Capture the cell that displays the provided text and extract its (X, Y) central coordinate. 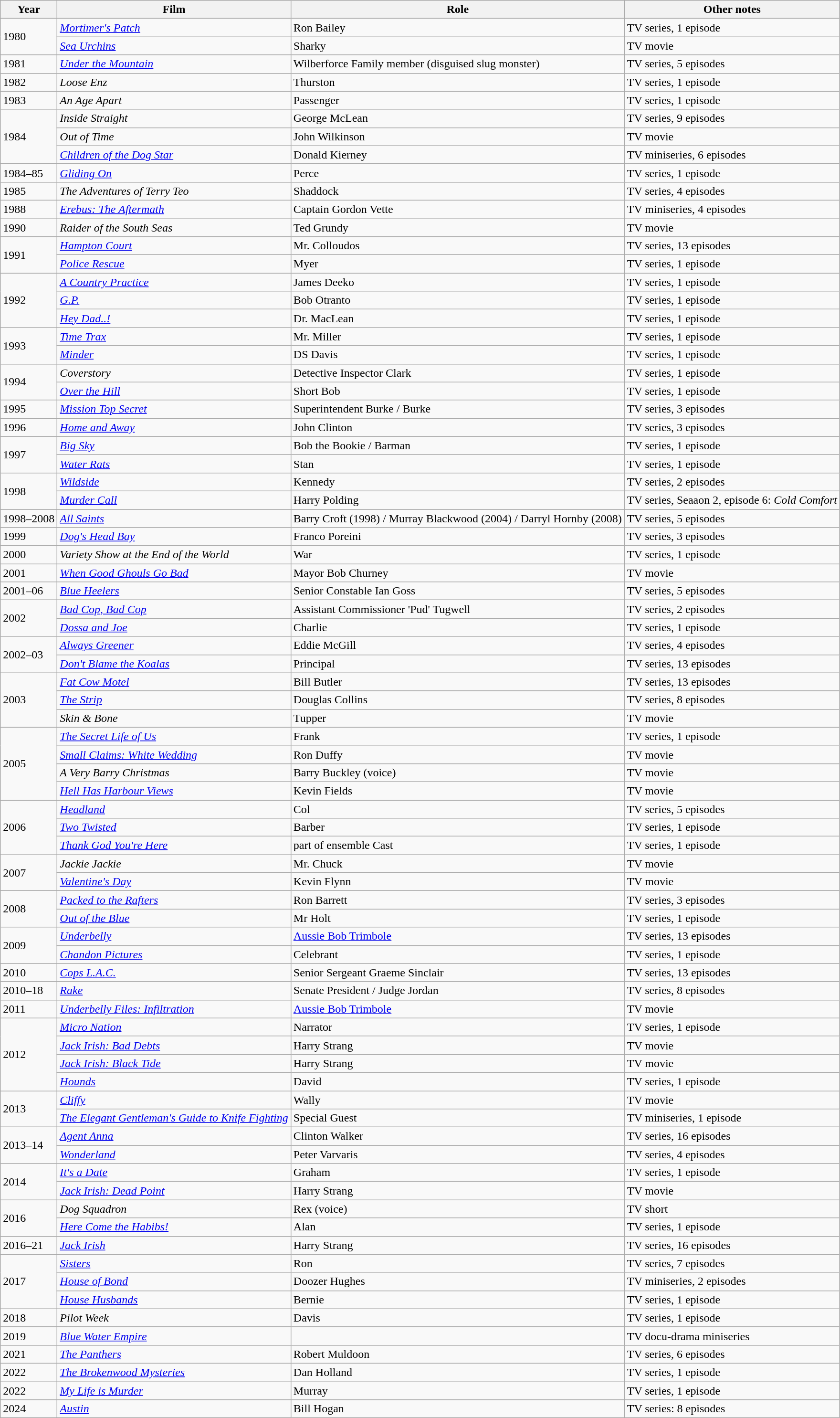
1992 (29, 300)
2016–21 (29, 1245)
Mayor Bob Churney (457, 573)
A Country Practice (174, 282)
Myer (457, 264)
Principal (457, 664)
Detective Inspector Clark (457, 373)
Senior Sergeant Graeme Sinclair (457, 973)
Erebus: The Aftermath (174, 209)
Hell Has Harbour Views (174, 791)
Mr Holt (457, 918)
Ron Duffy (457, 754)
Cops L.A.C. (174, 973)
Inside Straight (174, 118)
Thurston (457, 82)
2021 (29, 1354)
The Elegant Gentleman's Guide to Knife Fighting (174, 1118)
2000 (29, 555)
TV series, Seaaon 2, episode 6: Cold Comfort (732, 500)
Bad Cop, Bad Cop (174, 609)
Dog Squadron (174, 1209)
2018 (29, 1318)
Tupper (457, 718)
Pilot Week (174, 1318)
Jack Irish: Bad Debts (174, 1045)
House Husbands (174, 1300)
1985 (29, 191)
1994 (29, 382)
Hey Dad..! (174, 318)
Captain Gordon Vette (457, 209)
Film (174, 10)
Rex (voice) (457, 1209)
Variety Show at the End of the World (174, 555)
Franco Poreini (457, 537)
2008 (29, 909)
TV series, 6 episodes (732, 1354)
2001 (29, 573)
Kevin Fields (457, 791)
Underbelly Files: Infiltration (174, 1009)
Ron (457, 1263)
2001–06 (29, 591)
Mr. Miller (457, 337)
Douglas Collins (457, 700)
Dr. MacLean (457, 318)
All Saints (174, 518)
Year (29, 10)
1996 (29, 427)
Sea Urchins (174, 46)
1980 (29, 37)
Blue Water Empire (174, 1336)
TV series: 8 episodes (732, 1409)
Hounds (174, 1081)
Peter Varvaris (457, 1154)
Barry Croft (1998) / Murray Blackwood (2004) / Darryl Hornby (2008) (457, 518)
1998 (29, 491)
2024 (29, 1409)
Wally (457, 1100)
Superintendent Burke / Burke (457, 409)
Frank (457, 736)
Bob the Bookie / Barman (457, 445)
Role (457, 10)
Wilberforce Family member (disguised slug monster) (457, 64)
TV miniseries, 2 episodes (732, 1281)
TV miniseries, 1 episode (732, 1118)
Fat Cow Motel (174, 682)
Sisters (174, 1263)
Harry Polding (457, 500)
1998–2008 (29, 518)
Under the Mountain (174, 64)
Out of Time (174, 137)
Wonderland (174, 1154)
Time Trax (174, 337)
Here Come the Habibs! (174, 1227)
1993 (29, 346)
2019 (29, 1336)
Bob Otranto (457, 300)
The Adventures of Terry Teo (174, 191)
Barry Buckley (voice) (457, 772)
Mr. Colloudos (457, 246)
Valentine's Day (174, 882)
Bill Hogan (457, 1409)
Donald Kierney (457, 155)
Small Claims: White Wedding (174, 754)
2016 (29, 1218)
Col (457, 809)
Alan (457, 1227)
Thank God You're Here (174, 846)
2007 (29, 873)
Perce (457, 173)
TV series, 7 episodes (732, 1263)
House of Bond (174, 1281)
Bernie (457, 1300)
Rake (174, 991)
George McLean (457, 118)
TV short (732, 1209)
1988 (29, 209)
TV docu-drama miniseries (732, 1336)
Agent Anna (174, 1136)
John Wilkinson (457, 137)
Police Rescue (174, 264)
G.P. (174, 300)
DS Davis (457, 355)
Davis (457, 1318)
2014 (29, 1182)
James Deeko (457, 282)
Barber (457, 827)
Graham (457, 1173)
My Life is Murder (174, 1391)
2017 (29, 1281)
The Panthers (174, 1354)
Wildside (174, 482)
1999 (29, 537)
Dog's Head Bay (174, 537)
War (457, 555)
Over the Hill (174, 391)
Underbelly (174, 936)
2009 (29, 945)
Jackie Jackie (174, 864)
1981 (29, 64)
David (457, 1081)
2012 (29, 1054)
Clinton Walker (457, 1136)
2005 (29, 763)
Stan (457, 464)
1983 (29, 100)
Sharky (457, 46)
Narrator (457, 1027)
Special Guest (457, 1118)
Murray (457, 1391)
2002–03 (29, 655)
Short Bob (457, 391)
Two Twisted (174, 827)
The Secret Life of Us (174, 736)
Jack Irish: Dead Point (174, 1191)
TV miniseries, 4 episodes (732, 209)
An Age Apart (174, 100)
Senate President / Judge Jordan (457, 991)
1997 (29, 455)
It's a Date (174, 1173)
Assistant Commissioner 'Pud' Tugwell (457, 609)
1984 (29, 137)
2010–18 (29, 991)
Don't Blame the Koalas (174, 664)
1990 (29, 228)
When Good Ghouls Go Bad (174, 573)
Kennedy (457, 482)
The Strip (174, 700)
Dossa and Joe (174, 627)
1982 (29, 82)
2006 (29, 827)
Mortimer's Patch (174, 28)
Blue Heelers (174, 591)
Senior Constable Ian Goss (457, 591)
2003 (29, 700)
Austin (174, 1409)
Mission Top Secret (174, 409)
Home and Away (174, 427)
2013 (29, 1109)
A Very Barry Christmas (174, 772)
Cliffy (174, 1100)
2011 (29, 1009)
Coverstory (174, 373)
Always Greener (174, 646)
Charlie (457, 627)
Jack Irish (174, 1245)
Packed to the Rafters (174, 900)
Ted Grundy (457, 228)
Hampton Court (174, 246)
Ron Barrett (457, 900)
Children of the Dog Star (174, 155)
2010 (29, 973)
1984–85 (29, 173)
2002 (29, 618)
Doozer Hughes (457, 1281)
1995 (29, 409)
Gliding On (174, 173)
Robert Muldoon (457, 1354)
1991 (29, 255)
Minder (174, 355)
Big Sky (174, 445)
Raider of the South Seas (174, 228)
Celebrant (457, 954)
Shaddock (457, 191)
Chandon Pictures (174, 954)
Dan Holland (457, 1372)
Other notes (732, 10)
Loose Enz (174, 82)
Skin & Bone (174, 718)
The Brokenwood Mysteries (174, 1372)
2013–14 (29, 1145)
Eddie McGill (457, 646)
Water Rats (174, 464)
Passenger (457, 100)
Ron Bailey (457, 28)
TV miniseries, 6 episodes (732, 155)
part of ensemble Cast (457, 846)
John Clinton (457, 427)
Jack Irish: Black Tide (174, 1063)
Headland (174, 809)
TV series, 9 episodes (732, 118)
Mr. Chuck (457, 864)
Micro Nation (174, 1027)
Out of the Blue (174, 918)
Bill Butler (457, 682)
Kevin Flynn (457, 882)
Murder Call (174, 500)
